Determine the [X, Y] coordinate at the center of the cell enclosing the given text.  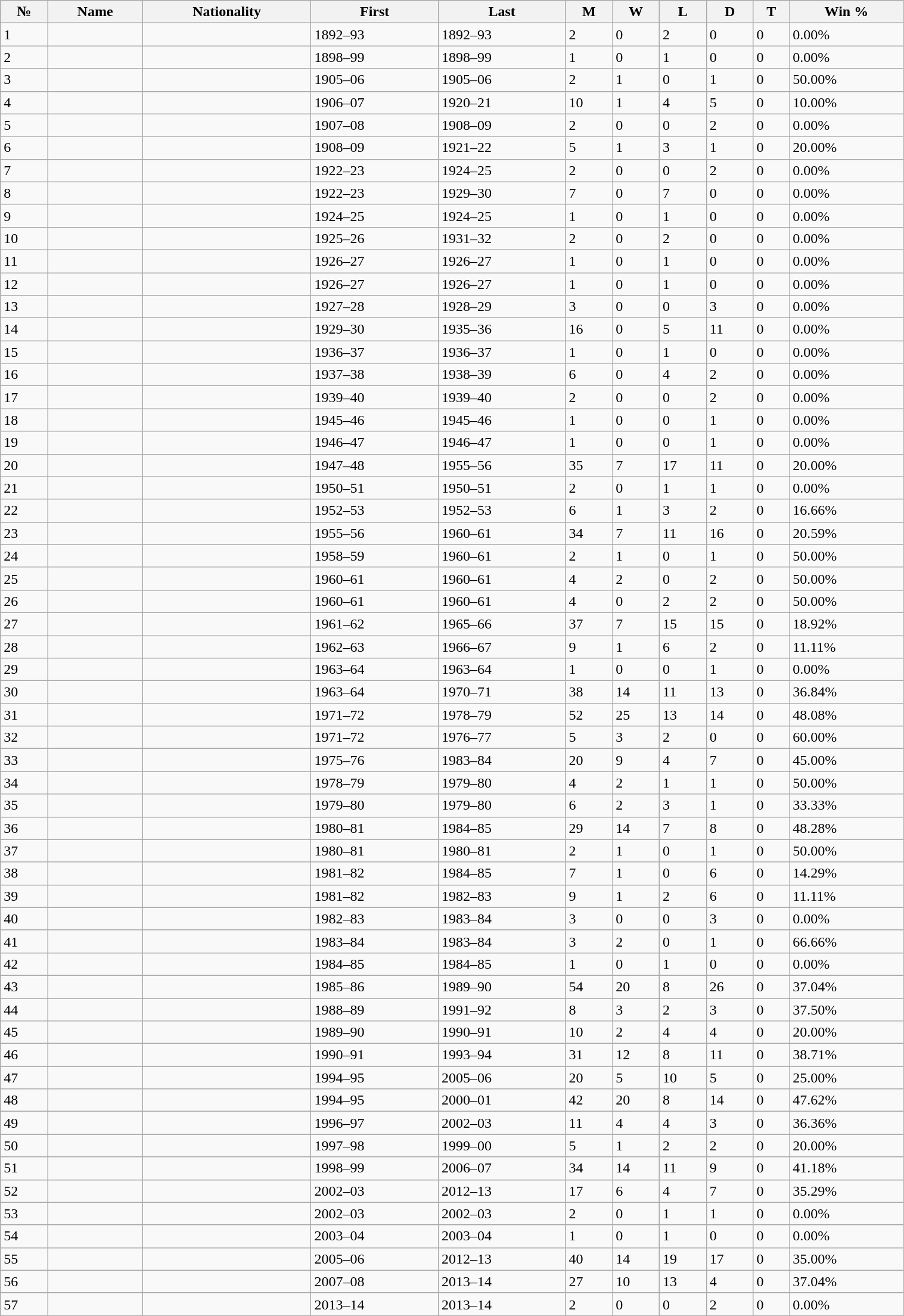
2007–08 [375, 1281]
37.50% [846, 1010]
47.62% [846, 1100]
16.66% [846, 511]
53 [24, 1214]
48 [24, 1100]
33.33% [846, 805]
50 [24, 1146]
1935–36 [502, 329]
1962–63 [375, 646]
2000–01 [502, 1100]
1966–67 [502, 646]
1985–86 [375, 987]
First [375, 12]
45 [24, 1032]
1938–39 [502, 375]
1999–00 [502, 1146]
47 [24, 1078]
23 [24, 533]
20.59% [846, 533]
45.00% [846, 760]
49 [24, 1123]
18 [24, 420]
1965–66 [502, 624]
33 [24, 760]
1996–97 [375, 1123]
30 [24, 692]
14.29% [846, 873]
2006–07 [502, 1168]
41 [24, 941]
57 [24, 1304]
L [683, 12]
35.29% [846, 1191]
Nationality [226, 12]
1975–76 [375, 760]
№ [24, 12]
38.71% [846, 1055]
1970–71 [502, 692]
1925–26 [375, 238]
56 [24, 1281]
1997–98 [375, 1146]
25.00% [846, 1078]
1958–59 [375, 556]
1998–99 [375, 1168]
36.84% [846, 692]
48.28% [846, 828]
1988–89 [375, 1010]
1991–92 [502, 1010]
21 [24, 488]
18.92% [846, 624]
Last [502, 12]
36.36% [846, 1123]
M [589, 12]
W [636, 12]
39 [24, 896]
55 [24, 1259]
1947–48 [375, 465]
1907–08 [375, 125]
1937–38 [375, 375]
51 [24, 1168]
1961–62 [375, 624]
28 [24, 646]
22 [24, 511]
1921–22 [502, 148]
32 [24, 738]
43 [24, 987]
Win % [846, 12]
44 [24, 1010]
24 [24, 556]
1976–77 [502, 738]
66.66% [846, 941]
1906–07 [375, 102]
1927–28 [375, 307]
1920–21 [502, 102]
60.00% [846, 738]
1931–32 [502, 238]
41.18% [846, 1168]
36 [24, 828]
Name [95, 12]
1993–94 [502, 1055]
T [771, 12]
35.00% [846, 1259]
48.08% [846, 715]
D [729, 12]
46 [24, 1055]
10.00% [846, 102]
1928–29 [502, 307]
